Detect which cell encompasses the target text, then output its [x, y] center coordinate. 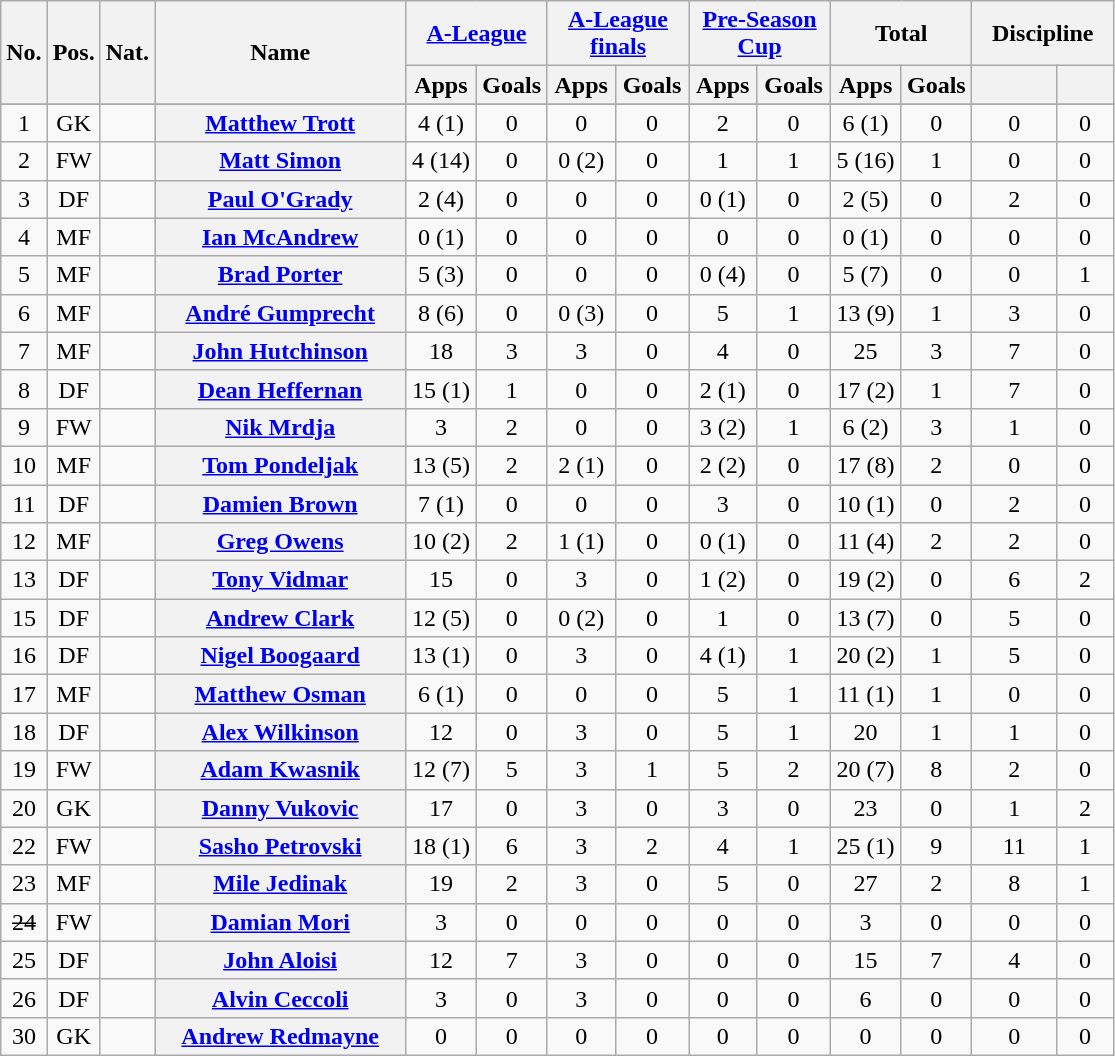
Alex Wilkinson [280, 732]
0 (3) [581, 313]
20 (7) [865, 770]
Ian McAndrew [280, 237]
7 (1) [441, 503]
Brad Porter [280, 275]
A-League [477, 34]
10 (2) [441, 542]
Total [901, 34]
Paul O'Grady [280, 199]
17 (8) [865, 465]
Discipline [1043, 34]
27 [865, 884]
Tom Pondeljak [280, 465]
22 [24, 846]
2 (2) [723, 465]
11 (1) [865, 694]
15 (1) [441, 389]
Damien Brown [280, 503]
Mile Jedinak [280, 884]
2 (4) [441, 199]
Danny Vukovic [280, 808]
Pre-Season Cup [760, 34]
Alvin Ceccoli [280, 998]
André Gumprecht [280, 313]
Sasho Petrovski [280, 846]
Adam Kwasnik [280, 770]
0 (4) [723, 275]
26 [24, 998]
13 (1) [441, 656]
20 (2) [865, 656]
Greg Owens [280, 542]
5 (16) [865, 161]
12 (5) [441, 618]
16 [24, 656]
Pos. [74, 52]
13 (7) [865, 618]
Dean Heffernan [280, 389]
19 (2) [865, 580]
A-League finals [618, 34]
Andrew Redmayne [280, 1036]
Matthew Trott [280, 123]
25 (1) [865, 846]
Damian Mori [280, 922]
18 (1) [441, 846]
24 [24, 922]
1 (1) [581, 542]
Name [280, 52]
13 (5) [441, 465]
6 (2) [865, 427]
Andrew Clark [280, 618]
13 (9) [865, 313]
4 (14) [441, 161]
17 (2) [865, 389]
5 (7) [865, 275]
11 (4) [865, 542]
John Hutchinson [280, 351]
5 (3) [441, 275]
10 (1) [865, 503]
12 (7) [441, 770]
3 (2) [723, 427]
1 (2) [723, 580]
13 [24, 580]
Nigel Boogaard [280, 656]
8 (6) [441, 313]
John Aloisi [280, 960]
10 [24, 465]
30 [24, 1036]
2 (5) [865, 199]
No. [24, 52]
Tony Vidmar [280, 580]
Nat. [127, 52]
Matthew Osman [280, 694]
Matt Simon [280, 161]
Nik Mrdja [280, 427]
